Locate the cell with the specified text and output its (X, Y) center coordinate. 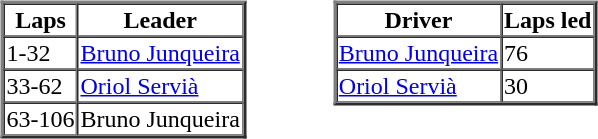
63-106 (41, 118)
Laps led (548, 20)
Driver (418, 20)
Laps (41, 20)
Leader (160, 20)
1-32 (41, 52)
30 (548, 86)
76 (548, 52)
33-62 (41, 86)
